Return the (X, Y) coordinate for the center point of the cell that contains the specified text.  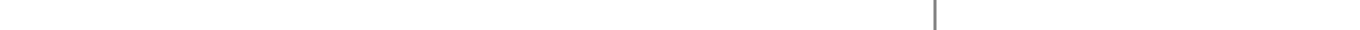
44.0% (760, 15)
1.1 (180, 15)
34.0% (426, 15)
16.5% (1100, 15)
